Determine the (x, y) coordinate at the center of the cell enclosing the given text.  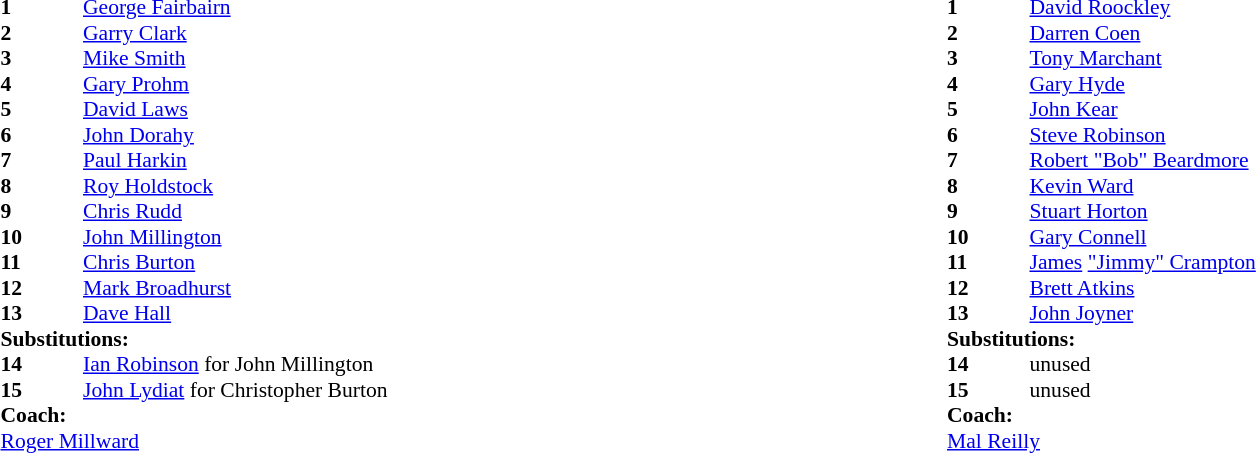
Gary Connell (1143, 237)
John Kear (1143, 109)
John Lydiat for Christopher Burton (236, 390)
Mark Broadhurst (236, 288)
Darren Coen (1143, 33)
Kevin Ward (1143, 186)
Brett Atkins (1143, 288)
Roy Holdstock (236, 186)
Ian Robinson for John Millington (236, 365)
Gary Hyde (1143, 84)
Stuart Horton (1143, 211)
Robert "Bob" Beardmore (1143, 161)
Mike Smith (236, 59)
Garry Clark (236, 33)
Tony Marchant (1143, 59)
John Dorahy (236, 135)
Paul Harkin (236, 161)
Steve Robinson (1143, 135)
John Joyner (1143, 313)
Gary Prohm (236, 84)
John Millington (236, 237)
David Laws (236, 109)
James "Jimmy" Crampton (1143, 263)
Chris Rudd (236, 211)
Dave Hall (236, 313)
Chris Burton (236, 263)
